Detect which cell encompasses the target text, then output its [X, Y] center coordinate. 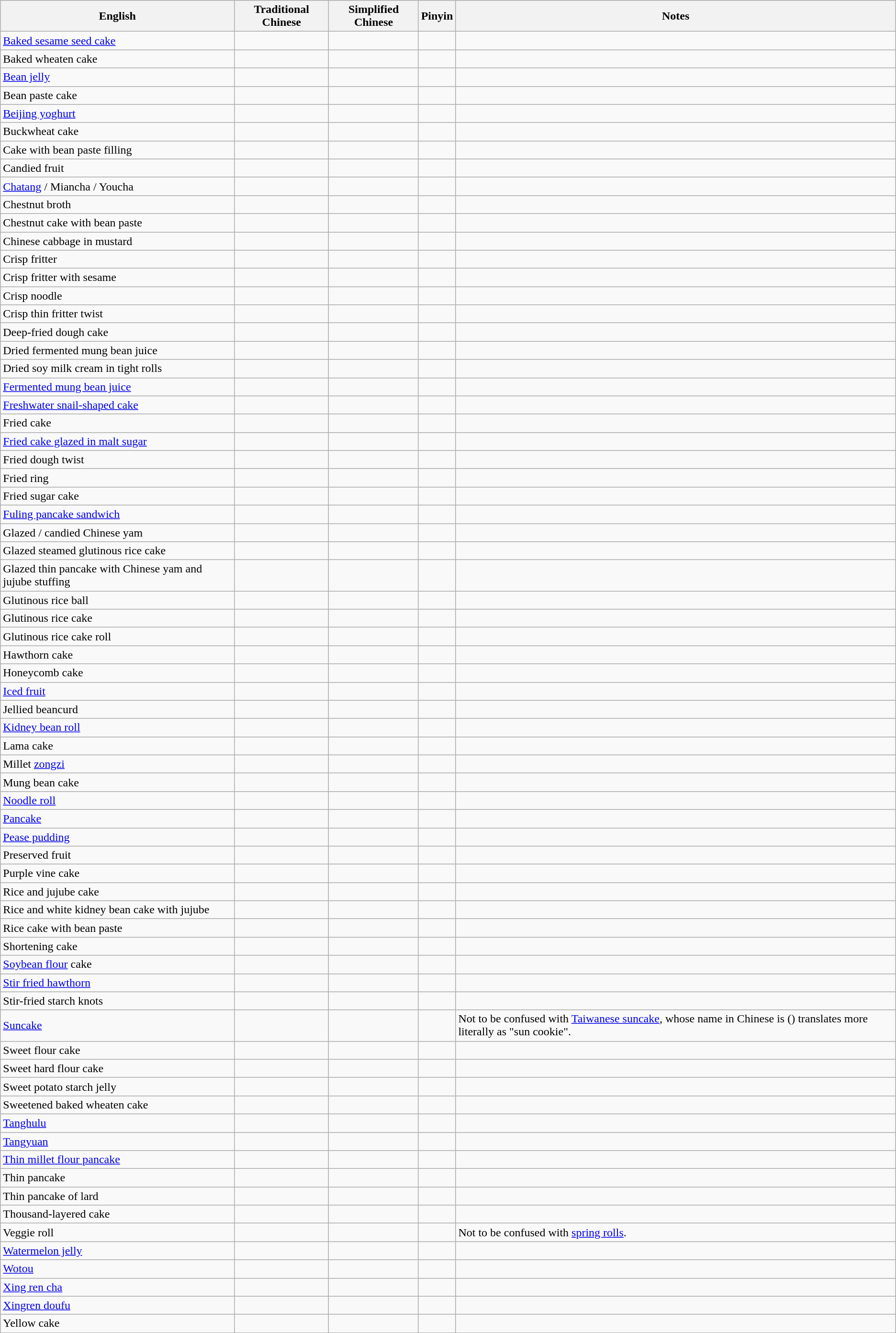
Not to be confused with Taiwanese suncake, whose name in Chinese is () translates more literally as "sun cookie". [676, 1025]
Glutinous rice cake roll [118, 637]
Rice and jujube cake [118, 892]
Tangyuan [118, 1142]
Crisp fritter with sesame [118, 278]
Chestnut cake with bean paste [118, 223]
Freshwater snail-shaped cake [118, 405]
Purple vine cake [118, 874]
Tanghulu [118, 1123]
Preserved fruit [118, 855]
Crisp thin fritter twist [118, 314]
Glutinous rice cake [118, 618]
Sweet potato starch jelly [118, 1087]
Jellied beancurd [118, 709]
Hawthorn cake [118, 655]
Baked sesame seed cake [118, 41]
Notes [676, 16]
Fried cake [118, 423]
Not to be confused with spring rolls. [676, 1232]
Candied fruit [118, 168]
Rice and white kidney bean cake with jujube [118, 910]
Chinese cabbage in mustard [118, 241]
Glazed steamed glutinous rice cake [118, 551]
Chatang / Miancha / Youcha [118, 186]
Dried soy milk cream in tight rolls [118, 369]
Cake with bean paste filling [118, 150]
Iced fruit [118, 691]
Yellow cake [118, 1323]
Fermented mung bean juice [118, 387]
Pease pudding [118, 837]
Honeycomb cake [118, 673]
Noodle roll [118, 800]
Xingren doufu [118, 1305]
Glazed / candied Chinese yam [118, 533]
Fried dough twist [118, 459]
Suncake [118, 1025]
Bean paste cake [118, 95]
Fried ring [118, 478]
Kidney bean roll [118, 728]
Thin pancake [118, 1178]
Lama cake [118, 746]
Chestnut broth [118, 204]
Watermelon jelly [118, 1251]
Bean jelly [118, 77]
Stir fried hawthorn [118, 983]
Thin millet flour pancake [118, 1160]
Shortening cake [118, 946]
Glazed thin pancake with Chinese yam and jujube stuffing [118, 575]
English [118, 16]
Fried sugar cake [118, 496]
Millet zongzi [118, 764]
Soybean flour cake [118, 964]
Buckwheat cake [118, 132]
Dried fermented mung bean juice [118, 350]
Crisp fritter [118, 259]
Crisp noodle [118, 296]
Fried cake glazed in malt sugar [118, 441]
Sweetened baked wheaten cake [118, 1105]
Fuling pancake sandwich [118, 514]
Stir-fried starch knots [118, 1001]
Traditional Chinese [281, 16]
Thousand-layered cake [118, 1214]
Rice cake with bean paste [118, 928]
Pancake [118, 818]
Beijing yoghurt [118, 113]
Sweet flour cake [118, 1050]
Thin pancake of lard [118, 1196]
Baked wheaten cake [118, 59]
Wotou [118, 1269]
Pinyin [437, 16]
Veggie roll [118, 1232]
Xing ren cha [118, 1287]
Glutinous rice ball [118, 600]
Mung bean cake [118, 782]
Deep-fried dough cake [118, 332]
Sweet hard flour cake [118, 1068]
Simplified Chinese [373, 16]
